Scan for the cell matching the given text and deliver its [x, y] coordinate at center. 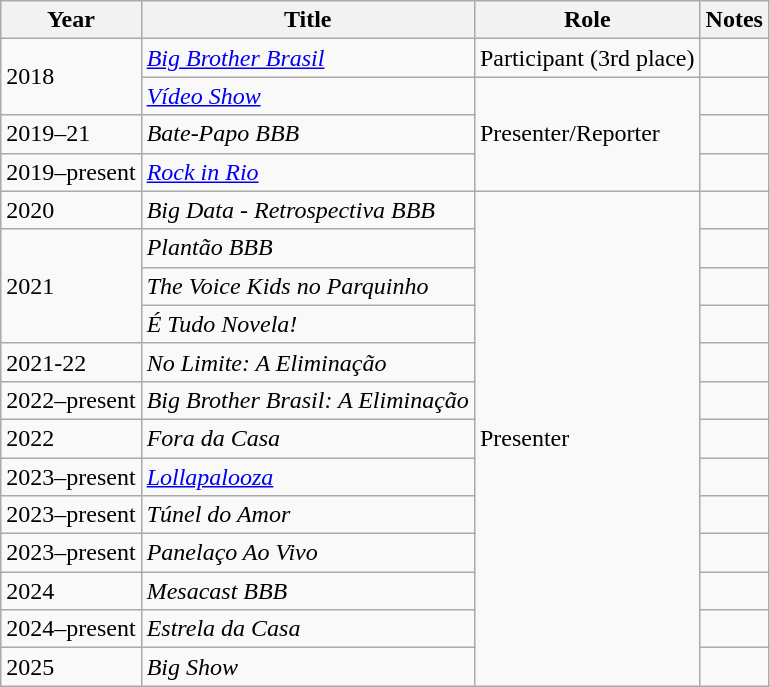
Role [587, 20]
Title [308, 20]
Big Brother Brasil [308, 58]
2025 [71, 667]
Vídeo Show [308, 96]
É Tudo Novela! [308, 324]
Mesacast BBB [308, 591]
2018 [71, 77]
Presenter [587, 438]
Lollapalooza [308, 477]
Estrela da Casa [308, 629]
Notes [734, 20]
No Limite: A Eliminação [308, 362]
2022 [71, 438]
Participant (3rd place) [587, 58]
Fora da Casa [308, 438]
Big Data - Retrospectiva BBB [308, 210]
2021-22 [71, 362]
2020 [71, 210]
2019–21 [71, 134]
Year [71, 20]
Bate-Papo BBB [308, 134]
Panelaço Ao Vivo [308, 553]
2022–present [71, 400]
2024–present [71, 629]
Big Brother Brasil: A Eliminação [308, 400]
2024 [71, 591]
Big Show [308, 667]
Túnel do Amor [308, 515]
2019–present [71, 172]
Plantão BBB [308, 248]
Presenter/Reporter [587, 134]
Rock in Rio [308, 172]
2021 [71, 286]
The Voice Kids no Parquinho [308, 286]
